Find where the given text appears and provide that cell's center as (x, y) coordinate. 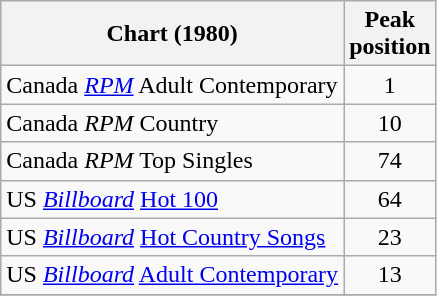
23 (390, 237)
Peakposition (390, 34)
Canada RPM Country (172, 123)
13 (390, 275)
US Billboard Hot 100 (172, 199)
Canada RPM Adult Contemporary (172, 85)
64 (390, 199)
1 (390, 85)
US Billboard Hot Country Songs (172, 237)
Canada RPM Top Singles (172, 161)
74 (390, 161)
10 (390, 123)
US Billboard Adult Contemporary (172, 275)
Chart (1980) (172, 34)
